Scan for the cell matching the given text and deliver its [x, y] coordinate at center. 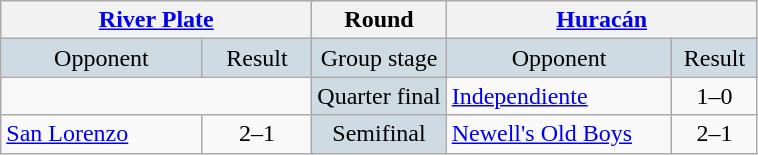
Round [379, 20]
San Lorenzo [102, 134]
Newell's Old Boys [559, 134]
Independiente [559, 96]
Semifinal [379, 134]
River Plate [156, 20]
Huracán [602, 20]
Group stage [379, 58]
1–0 [714, 96]
Quarter final [379, 96]
